Search for the cell housing the specified text and yield its [X, Y] center coordinate. 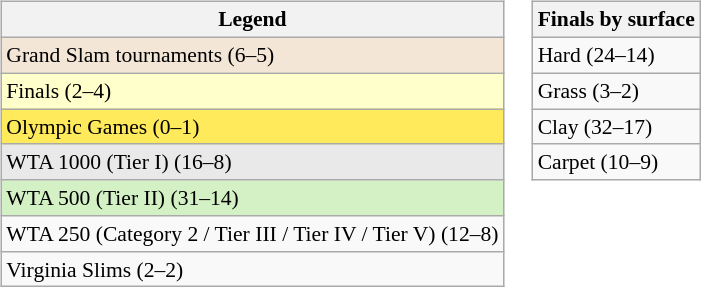
WTA 1000 (Tier I) (16–8) [252, 162]
WTA 250 (Category 2 / Tier III / Tier IV / Tier V) (12–8) [252, 234]
WTA 500 (Tier II) (31–14) [252, 198]
Olympic Games (0–1) [252, 127]
Hard (24–14) [616, 55]
Grand Slam tournaments (6–5) [252, 55]
Carpet (10–9) [616, 162]
Finals by surface [616, 20]
Legend [252, 20]
Virginia Slims (2–2) [252, 269]
Clay (32–17) [616, 127]
Grass (3–2) [616, 91]
Finals (2–4) [252, 91]
